Locate the cell with the specified text and output its [X, Y] center coordinate. 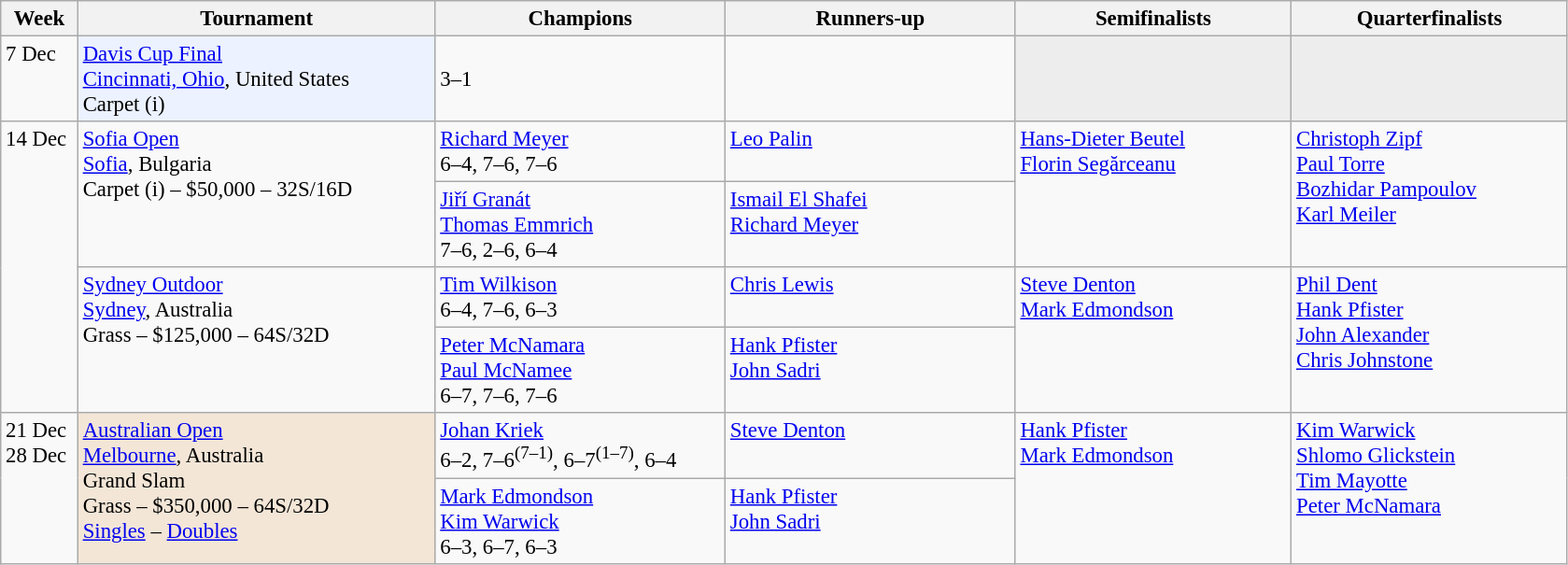
Steve Denton [870, 445]
Christoph Zipf Paul Torre Bozhidar Pampoulov Karl Meiler [1430, 194]
Davis Cup Final Cincinnati, Ohio, United States Carpet (i) [256, 79]
Phil Dent Hank Pfister John Alexander Chris Johnstone [1430, 340]
14 Dec [39, 267]
Leo Palin [870, 151]
Hank Pfister Mark Edmondson [1153, 487]
Richard Meyer 6–4, 7–6, 7–6 [581, 151]
Hans-Dieter Beutel Florin Segărceanu [1153, 194]
Quarterfinalists [1430, 19]
Ismail El Shafei Richard Meyer [870, 225]
Semifinalists [1153, 19]
Tournament [256, 19]
Johan Kriek 6–2, 7–6(7–1), 6–7(1–7), 6–4 [581, 445]
3–1 [581, 79]
Jiří Granát Thomas Emmrich 7–6, 2–6, 6–4 [581, 225]
Chris Lewis [870, 297]
Kim Warwick Shlomo Glickstein Tim Mayotte Peter McNamara [1430, 487]
Steve Denton Mark Edmondson [1153, 340]
Sydney Outdoor Sydney, Australia Grass – $125,000 – 64S/32D [256, 340]
Runners-up [870, 19]
21 Dec 28 Dec [39, 487]
Peter McNamara Paul McNamee 6–7, 7–6, 7–6 [581, 371]
Week [39, 19]
7 Dec [39, 79]
Sofia Open Sofia, Bulgaria Carpet (i) – $50,000 – 32S/16D [256, 194]
Champions [581, 19]
Mark Edmondson Kim Warwick 6–3, 6–7, 6–3 [581, 521]
Australian Open Melbourne, Australia Grand Slam Grass – $350,000 – 64S/32D Singles – Doubles [256, 487]
Tim Wilkison 6–4, 7–6, 6–3 [581, 297]
